Detect which cell encompasses the target text, then output its (x, y) center coordinate. 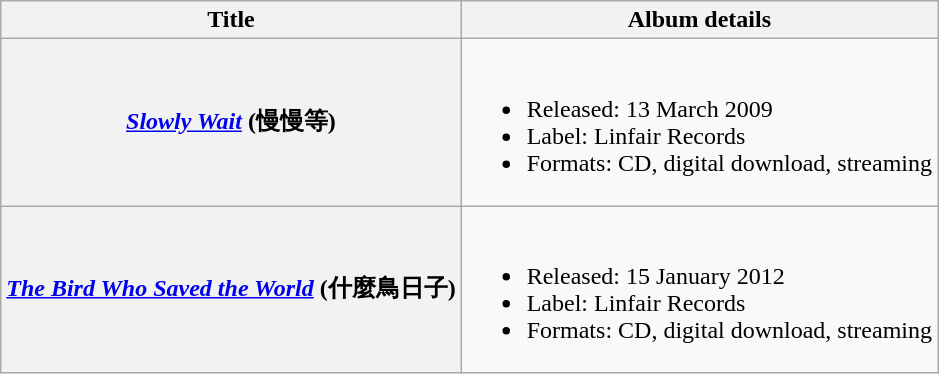
Released: 15 January 2012Label: Linfair RecordsFormats: CD, digital download, streaming (699, 290)
Title (231, 20)
Slowly Wait (慢慢等) (231, 122)
The Bird Who Saved the World (什麼鳥日子) (231, 290)
Released: 13 March 2009Label: Linfair RecordsFormats: CD, digital download, streaming (699, 122)
Album details (699, 20)
